Extract the (X, Y) coordinate from the center of the cell holding the provided text.  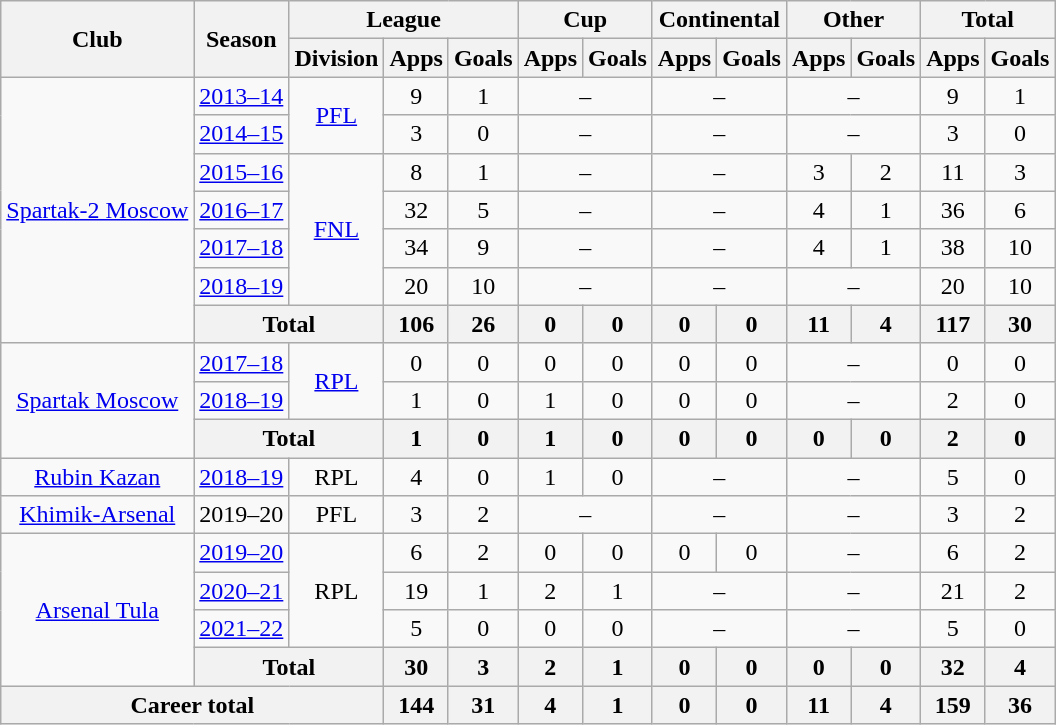
Club (98, 39)
FNL (336, 229)
Spartak-2 Moscow (98, 210)
Division (336, 58)
21 (953, 591)
League (404, 20)
Continental (719, 20)
Other (853, 20)
159 (953, 705)
Season (242, 39)
8 (416, 172)
2014–15 (242, 134)
31 (483, 705)
Rubin Kazan (98, 477)
19 (416, 591)
34 (416, 248)
2016–17 (242, 210)
38 (953, 248)
144 (416, 705)
Khimik-Arsenal (98, 515)
106 (416, 324)
2020–21 (242, 591)
Career total (192, 705)
Arsenal Tula (98, 610)
Spartak Moscow (98, 400)
2013–14 (242, 96)
117 (953, 324)
2021–22 (242, 629)
2015–16 (242, 172)
26 (483, 324)
Cup (585, 20)
